Search for the cell housing the specified text and yield its [X, Y] center coordinate. 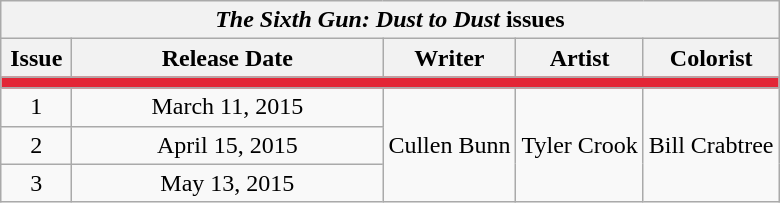
Tyler Crook [580, 145]
Release Date [228, 58]
Artist [580, 58]
May 13, 2015 [228, 183]
Bill Crabtree [711, 145]
The Sixth Gun: Dust to Dust issues [390, 20]
3 [36, 183]
Writer [450, 58]
March 11, 2015 [228, 107]
Cullen Bunn [450, 145]
2 [36, 145]
Issue [36, 58]
Colorist [711, 58]
1 [36, 107]
April 15, 2015 [228, 145]
